Provide the [x, y] coordinate of the cell's center where the given text is located.  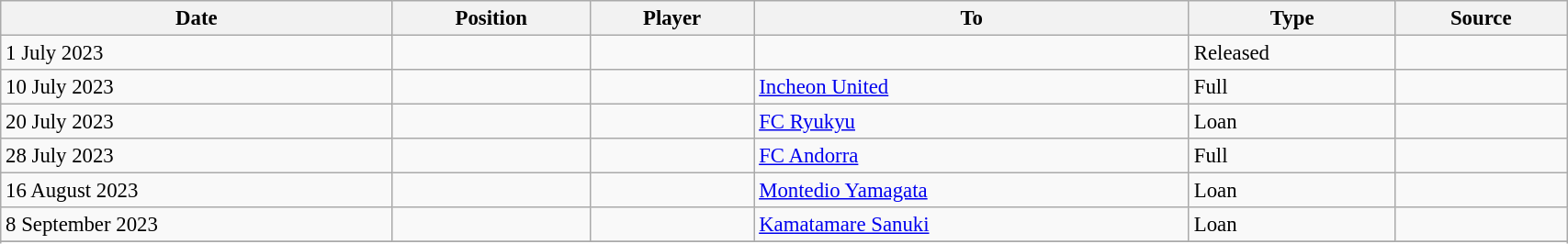
20 July 2023 [197, 122]
Montedio Yamagata [972, 191]
Position [491, 18]
Kamatamare Sanuki [972, 225]
28 July 2023 [197, 156]
Released [1292, 53]
Type [1292, 18]
Player [671, 18]
16 August 2023 [197, 191]
FC Andorra [972, 156]
To [972, 18]
10 July 2023 [197, 87]
8 September 2023 [197, 225]
Date [197, 18]
FC Ryukyu [972, 122]
Source [1481, 18]
Incheon United [972, 87]
1 July 2023 [197, 53]
